Output the (X, Y) coordinate of the center of the cell containing the given text.  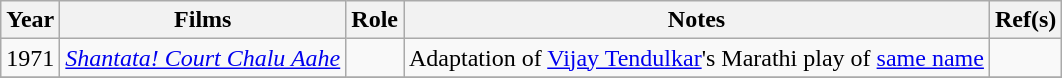
1971 (30, 58)
Notes (697, 20)
Ref(s) (1025, 20)
Adaptation of Vijay Tendulkar's Marathi play of same name (697, 58)
Shantata! Court Chalu Aahe (203, 58)
Role (375, 20)
Films (203, 20)
Year (30, 20)
